Extract the (X, Y) coordinate from the center of the cell holding the provided text.  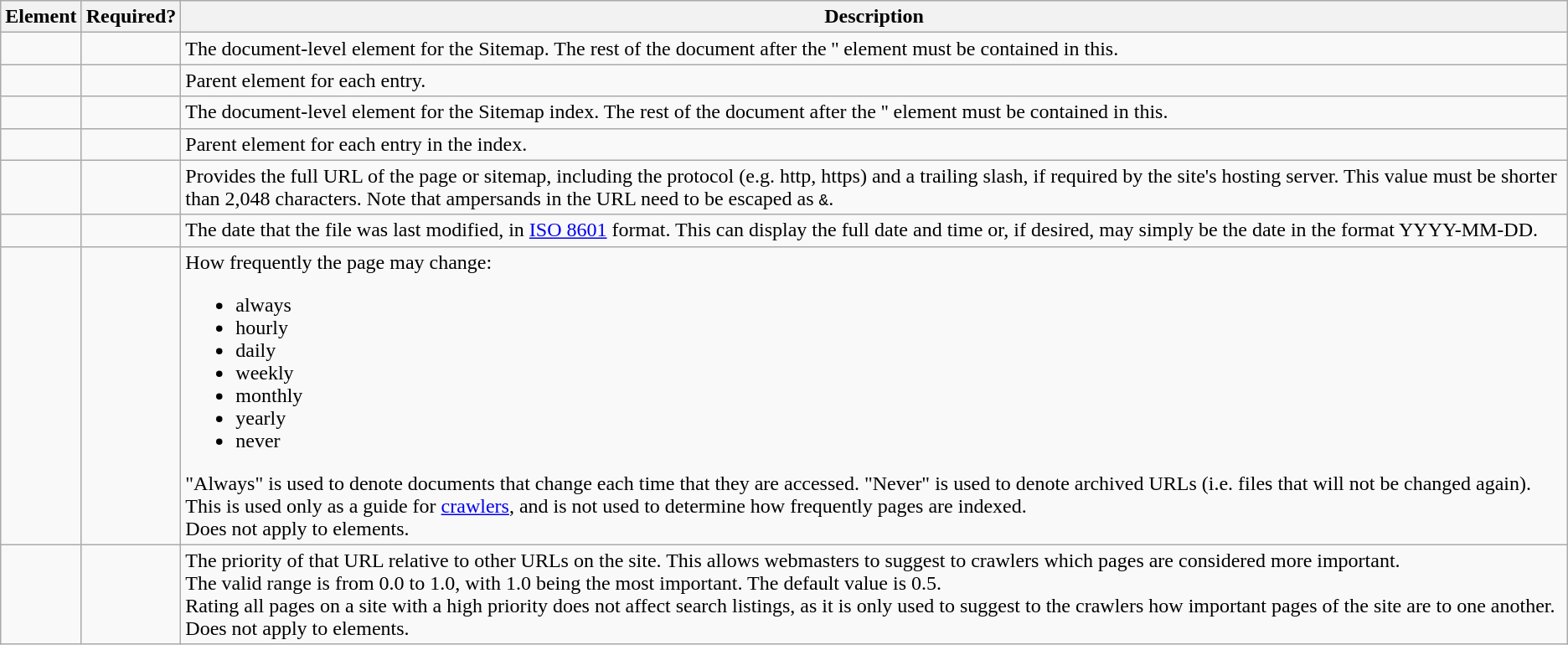
Description (874, 17)
Parent element for each entry. (874, 80)
Element (41, 17)
Required? (131, 17)
The document-level element for the Sitemap. The rest of the document after the '' element must be contained in this. (874, 49)
The document-level element for the Sitemap index. The rest of the document after the '' element must be contained in this. (874, 112)
Parent element for each entry in the index. (874, 144)
